Locate the cell with the specified text and output its (X, Y) center coordinate. 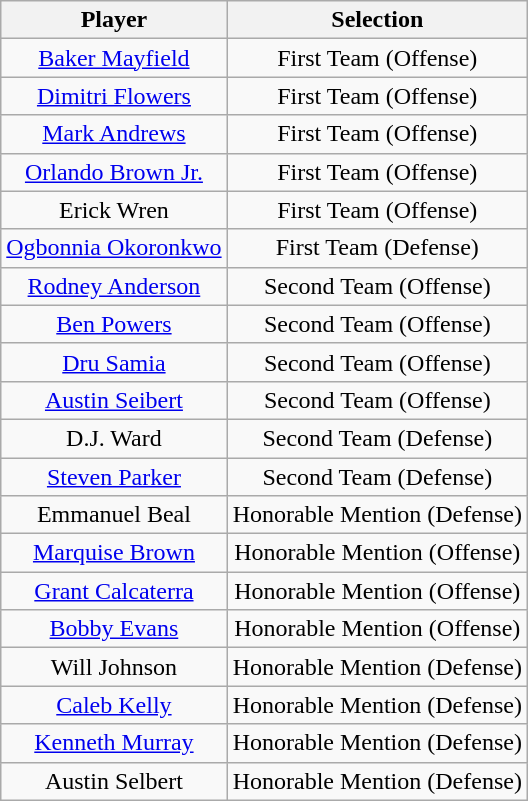
Selection (377, 20)
First Team (Defense) (377, 248)
Dimitri Flowers (114, 96)
Will Johnson (114, 667)
Ben Powers (114, 324)
Austin Selbert (114, 781)
Emmanuel Beal (114, 515)
Kenneth Murray (114, 743)
Player (114, 20)
Austin Seibert (114, 400)
Steven Parker (114, 477)
Ogbonnia Okoronkwo (114, 248)
Marquise Brown (114, 553)
Rodney Anderson (114, 286)
Erick Wren (114, 210)
D.J. Ward (114, 438)
Bobby Evans (114, 629)
Orlando Brown Jr. (114, 172)
Grant Calcaterra (114, 591)
Mark Andrews (114, 134)
Caleb Kelly (114, 705)
Baker Mayfield (114, 58)
Dru Samia (114, 362)
